Scan for the cell matching the given text and deliver its (X, Y) coordinate at center. 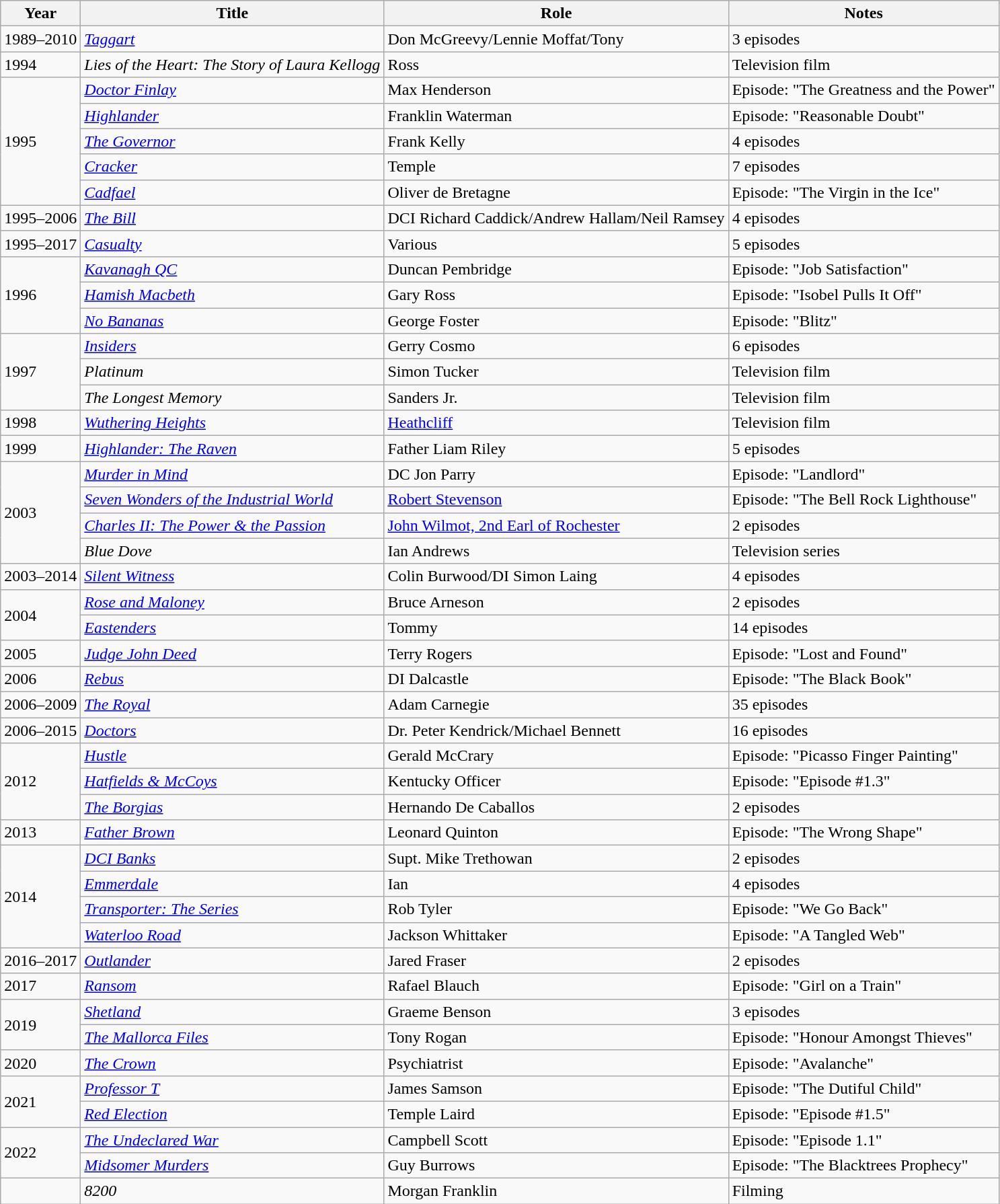
1999 (40, 449)
2019 (40, 1024)
Year (40, 13)
Various (556, 243)
Episode: "Avalanche" (863, 1063)
Psychiatrist (556, 1063)
Hamish Macbeth (233, 295)
Episode: "Landlord" (863, 474)
John Wilmot, 2nd Earl of Rochester (556, 525)
Bruce Arneson (556, 602)
1995 (40, 141)
Guy Burrows (556, 1166)
Adam Carnegie (556, 704)
Casualty (233, 243)
Morgan Franklin (556, 1191)
2006–2009 (40, 704)
Episode: "Blitz" (863, 321)
Temple Laird (556, 1114)
Episode: "The Black Book" (863, 679)
Leonard Quinton (556, 833)
1996 (40, 295)
2003 (40, 513)
George Foster (556, 321)
Episode: "Episode 1.1" (863, 1140)
Tommy (556, 628)
Episode: "Job Satisfaction" (863, 269)
Episode: "We Go Back" (863, 909)
2021 (40, 1101)
Doctors (233, 730)
Don McGreevy/Lennie Moffat/Tony (556, 39)
Heathcliff (556, 423)
Gary Ross (556, 295)
The Mallorca Files (233, 1037)
Transporter: The Series (233, 909)
1995–2017 (40, 243)
Gerald McCrary (556, 756)
Murder in Mind (233, 474)
16 episodes (863, 730)
Emmerdale (233, 884)
Wuthering Heights (233, 423)
1998 (40, 423)
2013 (40, 833)
The Bill (233, 218)
Professor T (233, 1088)
Seven Wonders of the Industrial World (233, 500)
Tony Rogan (556, 1037)
8200 (233, 1191)
Cracker (233, 167)
Kavanagh QC (233, 269)
Notes (863, 13)
2016–2017 (40, 961)
Platinum (233, 372)
Ransom (233, 986)
2006–2015 (40, 730)
The Crown (233, 1063)
Television series (863, 551)
James Samson (556, 1088)
2022 (40, 1153)
The Royal (233, 704)
2020 (40, 1063)
Temple (556, 167)
DC Jon Parry (556, 474)
Hustle (233, 756)
Frank Kelly (556, 141)
Rebus (233, 679)
Highlander (233, 116)
The Undeclared War (233, 1140)
Duncan Pembridge (556, 269)
Insiders (233, 346)
Filming (863, 1191)
Outlander (233, 961)
Simon Tucker (556, 372)
Ian Andrews (556, 551)
Episode: "Episode #1.3" (863, 782)
2012 (40, 782)
Father Brown (233, 833)
Lies of the Heart: The Story of Laura Kellogg (233, 65)
Max Henderson (556, 90)
2017 (40, 986)
Shetland (233, 1012)
1994 (40, 65)
Waterloo Road (233, 935)
7 episodes (863, 167)
Doctor Finlay (233, 90)
Franklin Waterman (556, 116)
Title (233, 13)
Red Election (233, 1114)
Ian (556, 884)
The Governor (233, 141)
6 episodes (863, 346)
Oliver de Bretagne (556, 192)
Blue Dove (233, 551)
Episode: "Honour Amongst Thieves" (863, 1037)
Jared Fraser (556, 961)
Episode: "Episode #1.5" (863, 1114)
Role (556, 13)
Episode: "Girl on a Train" (863, 986)
1997 (40, 372)
Jackson Whittaker (556, 935)
Episode: "The Dutiful Child" (863, 1088)
Robert Stevenson (556, 500)
Supt. Mike Trethowan (556, 858)
Graeme Benson (556, 1012)
Hernando De Caballos (556, 807)
Episode: "The Greatness and the Power" (863, 90)
The Borgias (233, 807)
Highlander: The Raven (233, 449)
Cadfael (233, 192)
Episode: "Picasso Finger Painting" (863, 756)
Episode: "Isobel Pulls It Off" (863, 295)
Dr. Peter Kendrick/Michael Bennett (556, 730)
Rob Tyler (556, 909)
2003–2014 (40, 576)
1989–2010 (40, 39)
DI Dalcastle (556, 679)
Gerry Cosmo (556, 346)
2004 (40, 615)
Charles II: The Power & the Passion (233, 525)
Colin Burwood/DI Simon Laing (556, 576)
Ross (556, 65)
Episode: "A Tangled Web" (863, 935)
Episode: "The Virgin in the Ice" (863, 192)
Episode: "The Wrong Shape" (863, 833)
14 episodes (863, 628)
The Longest Memory (233, 398)
Father Liam Riley (556, 449)
Sanders Jr. (556, 398)
Rafael Blauch (556, 986)
2006 (40, 679)
Episode: "Reasonable Doubt" (863, 116)
DCI Richard Caddick/Andrew Hallam/Neil Ramsey (556, 218)
No Bananas (233, 321)
Kentucky Officer (556, 782)
Hatfields & McCoys (233, 782)
2005 (40, 653)
Eastenders (233, 628)
2014 (40, 897)
Rose and Maloney (233, 602)
Episode: "The Blacktrees Prophecy" (863, 1166)
Judge John Deed (233, 653)
Episode: "Lost and Found" (863, 653)
DCI Banks (233, 858)
Silent Witness (233, 576)
Taggart (233, 39)
1995–2006 (40, 218)
35 episodes (863, 704)
Midsomer Murders (233, 1166)
Terry Rogers (556, 653)
Campbell Scott (556, 1140)
Episode: "The Bell Rock Lighthouse" (863, 500)
